Output the [x, y] coordinate of the center of the cell containing the given text.  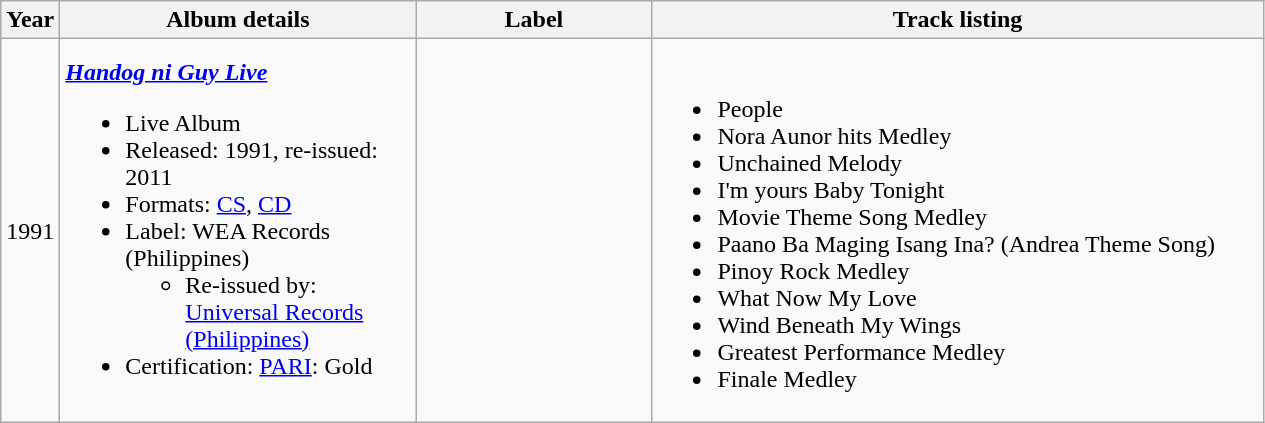
1991 [30, 230]
Album details [238, 20]
Label [534, 20]
Track listing [958, 20]
Year [30, 20]
